Output the (X, Y) coordinate of the center of the cell containing the given text.  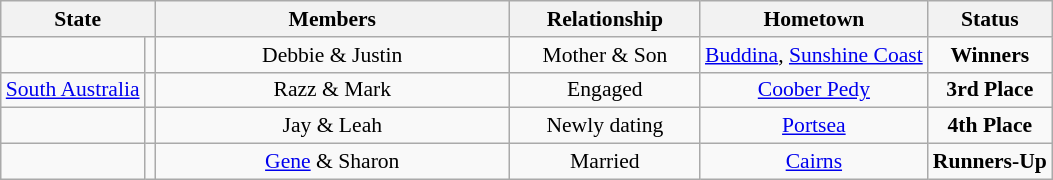
Winners (990, 55)
Engaged (605, 90)
Portsea (814, 126)
Gene & Sharon (332, 162)
Married (605, 162)
Razz & Mark (332, 90)
Relationship (605, 19)
3rd Place (990, 90)
Members (332, 19)
South Australia (73, 90)
Hometown (814, 19)
Jay & Leah (332, 126)
4th Place (990, 126)
Status (990, 19)
Cairns (814, 162)
Newly dating (605, 126)
Debbie & Justin (332, 55)
Runners-Up (990, 162)
State (78, 19)
Mother & Son (605, 55)
Buddina, Sunshine Coast (814, 55)
Coober Pedy (814, 90)
